Provide the [X, Y] coordinate of the cell's center where the given text is located.  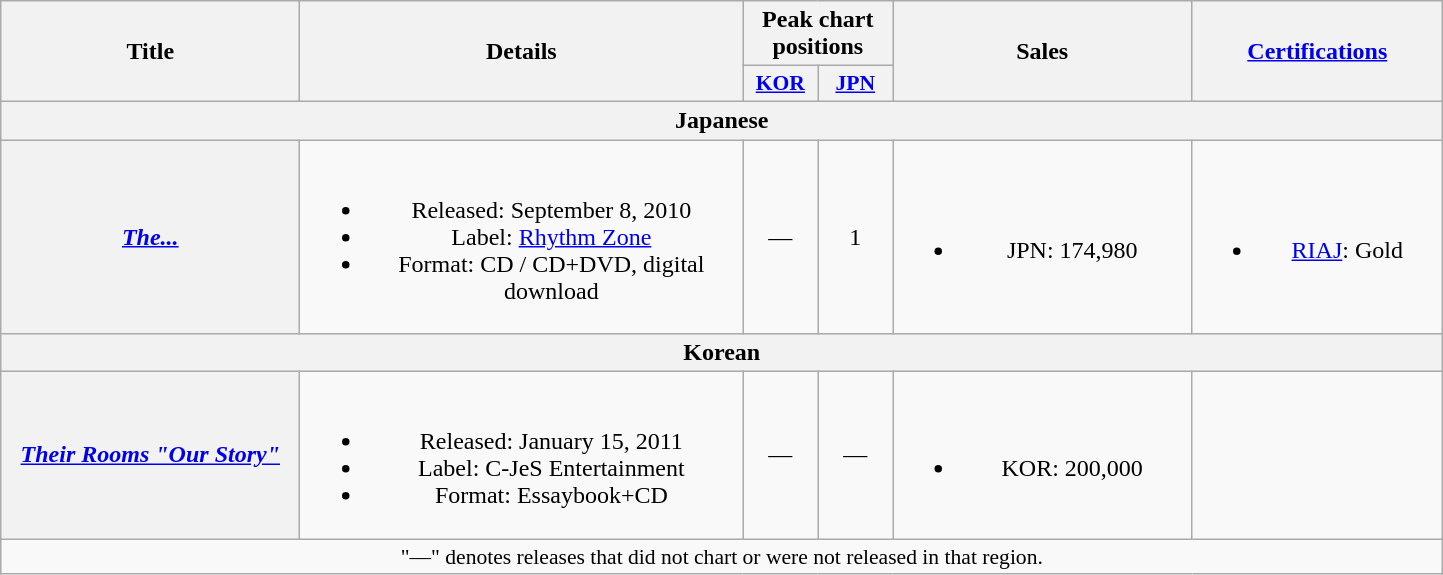
JPN [856, 84]
Japanese [722, 120]
JPN: 174,980 [1042, 237]
KOR [780, 84]
Title [150, 52]
The... [150, 237]
Korean [722, 353]
Released: January 15, 2011Label: C-JeS EntertainmentFormat: Essaybook+CD [522, 456]
Details [522, 52]
"—" denotes releases that did not chart or were not released in that region. [722, 557]
RIAJ: Gold [1318, 237]
KOR: 200,000 [1042, 456]
Peak chart positions [818, 34]
Their Rooms "Our Story" [150, 456]
Released: September 8, 2010Label: Rhythm ZoneFormat: CD / CD+DVD, digital download [522, 237]
Sales [1042, 52]
Certifications [1318, 52]
1 [856, 237]
